Capture the cell that displays the provided text and extract its (X, Y) central coordinate. 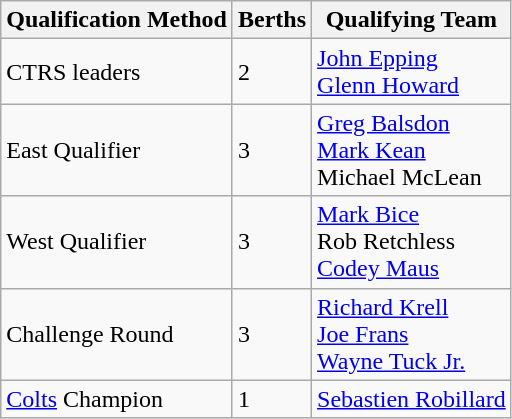
Richard KrellJoe FransWayne Tuck Jr. (412, 334)
Mark Bice Rob Retchless Codey Maus (412, 242)
Colts Champion (117, 399)
Challenge Round (117, 334)
CTRS leaders (117, 72)
Berths (272, 20)
1 (272, 399)
Qualification Method (117, 20)
John Epping Glenn Howard (412, 72)
East Qualifier (117, 150)
Qualifying Team (412, 20)
2 (272, 72)
Greg Balsdon Mark Kean Michael McLean (412, 150)
West Qualifier (117, 242)
Sebastien Robillard (412, 399)
